Return (X, Y) of the center of cell containing provided text 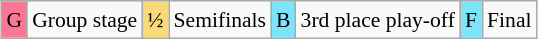
Group stage (84, 20)
G (14, 20)
Final (510, 20)
3rd place play-off (378, 20)
B (284, 20)
½ (155, 20)
F (471, 20)
Semifinals (220, 20)
